Detect which cell encompasses the target text, then output its [x, y] center coordinate. 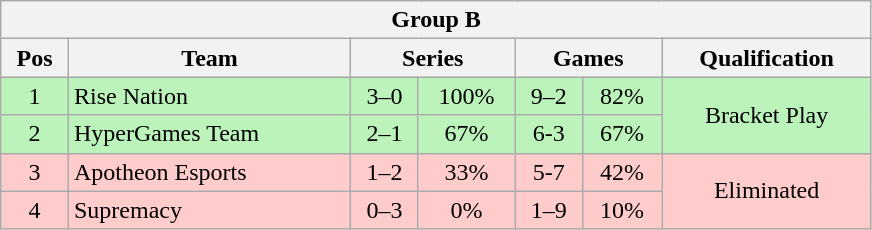
82% [622, 96]
Apotheon Esports [209, 172]
Series [433, 58]
Rise Nation [209, 96]
42% [622, 172]
1 [35, 96]
3 [35, 172]
2–1 [385, 134]
Supremacy [209, 210]
Bracket Play [767, 115]
Qualification [767, 58]
0–3 [385, 210]
4 [35, 210]
9–2 [549, 96]
100% [466, 96]
Pos [35, 58]
10% [622, 210]
5-7 [549, 172]
2 [35, 134]
6-3 [549, 134]
Eliminated [767, 191]
Team [209, 58]
HyperGames Team [209, 134]
Group B [436, 20]
1–9 [549, 210]
0% [466, 210]
Games [588, 58]
33% [466, 172]
1–2 [385, 172]
3–0 [385, 96]
